For the text-containing cell, return its midpoint in (X, Y) coordinate format. 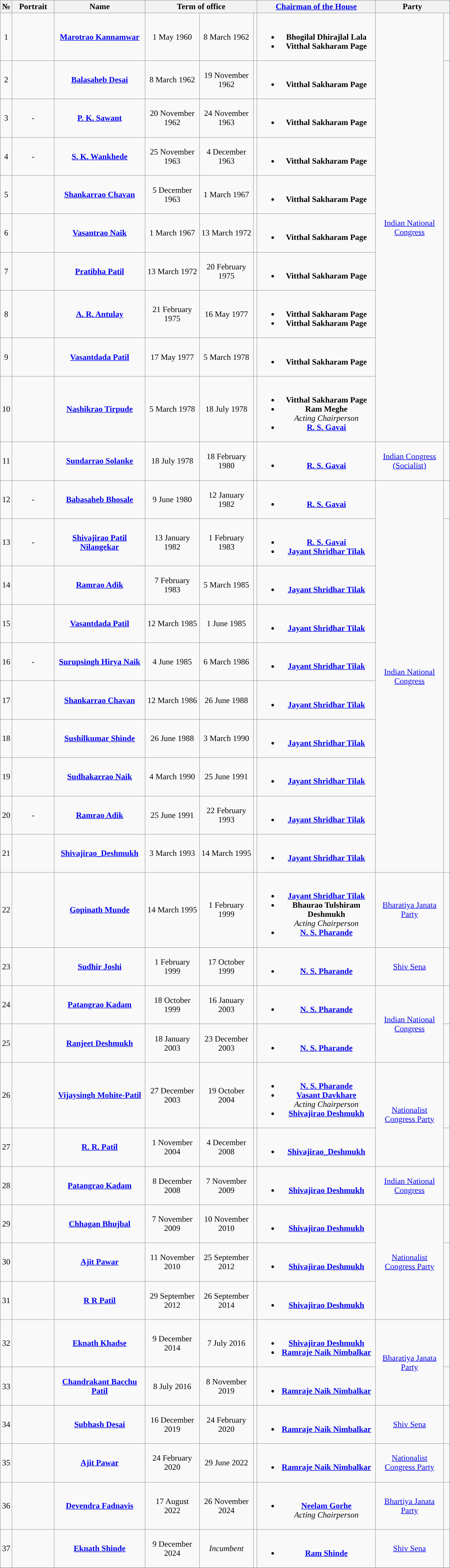
3 March 1990 (226, 739)
29 June 2022 (226, 1463)
4 (6, 157)
1 February 1983 (226, 542)
26 (6, 1095)
Party (413, 7)
1 (6, 37)
16 January 2003 (226, 1005)
17 May 1977 (172, 357)
3 (6, 118)
29 September 2012 (172, 1300)
22 February 1993 (226, 815)
Indian Congress (Socialist) (410, 461)
32 (6, 1343)
Surupsingh Hirya Naik (100, 662)
R. R. Patil (100, 1147)
Portrait (33, 7)
13 January 1982 (172, 542)
Chairman of the House (316, 7)
Ram Shinde (316, 1548)
19 October 2004 (226, 1095)
Vitthal Sakharam PageVitthal Sakharam Page (316, 314)
17 August 2022 (172, 1506)
Incumbent (226, 1548)
Chandrakant Bacchu Patil (100, 1386)
19 November 1962 (226, 80)
7 (6, 271)
20 (6, 815)
17 October 1999 (226, 966)
3 March 1993 (172, 853)
Marotrao Kannamwar (100, 37)
23 December 2003 (226, 1043)
18 (6, 739)
10 November 2010 (226, 1224)
Eknath Shinde (100, 1548)
11 November 2010 (172, 1262)
12 March 1985 (172, 623)
30 (6, 1262)
11 (6, 461)
35 (6, 1463)
12 (6, 499)
1 May 1960 (172, 37)
Gopinath Munde (100, 910)
P. K. Sawant (100, 118)
7 February 1983 (172, 585)
25 September 2012 (226, 1262)
8 December 2008 (172, 1185)
9 December 2024 (172, 1548)
Eknath Khadse (100, 1343)
8 July 2016 (172, 1386)
Bhogilal Dhirajlal LalaVitthal Sakharam Page (316, 37)
12 March 1986 (172, 700)
17 (6, 700)
Balasaheb Desai (100, 80)
A. R. Antulay (100, 314)
Bhartiya Janata Party (410, 1506)
Vasantrao Naik (100, 233)
4 June 1985 (172, 662)
18 October 1999 (172, 1005)
9 (6, 357)
16 May 1977 (226, 314)
Pratibha Patil (100, 271)
Babasaheb Bhosale (100, 499)
7 July 2016 (226, 1343)
Devendra Fadnavis (100, 1506)
26 September 2014 (226, 1300)
18 January 2003 (172, 1043)
31 (6, 1300)
Shivajirao DeshmukhRamraje Naik Nimbalkar (316, 1343)
37 (6, 1548)
8 November 2019 (226, 1386)
Nashikrao Tirpude (100, 409)
Ranjeet Deshmukh (100, 1043)
15 (6, 623)
20 February 1975 (226, 271)
27 (6, 1147)
N. S. PharandeVasant DavkhareActing ChairpersonShivajirao Deshmukh (316, 1095)
20 November 1962 (172, 118)
16 (6, 662)
5 December 1963 (172, 194)
R R Patil (100, 1300)
27 December 2003 (172, 1095)
13 (6, 542)
8 (6, 314)
5 March 1985 (226, 585)
6 (6, 233)
Chhagan Bhujbal (100, 1224)
28 (6, 1185)
29 (6, 1224)
26 November 2024 (226, 1506)
4 December 2008 (226, 1147)
1 November 2004 (172, 1147)
16 December 2019 (172, 1424)
4 March 1990 (172, 777)
25 (6, 1043)
9 December 2014 (172, 1343)
Sudhir Joshi (100, 966)
Vijaysingh Mohite-Patil (100, 1095)
34 (6, 1424)
21 (6, 853)
2 (6, 80)
Neelam Gorhe Acting Chairperson (316, 1506)
Sundarrao Solanke (100, 461)
21 February 1975 (172, 314)
33 (6, 1386)
10 (6, 409)
24 November 1963 (226, 118)
Sudhakarrao Naik (100, 777)
6 March 1986 (226, 662)
4 December 1963 (226, 157)
1 June 1985 (226, 623)
№ (6, 7)
Vitthal Sakharam PageRam Meghe Acting ChairpersonR. S. Gavai (316, 409)
Jayant Shridhar TilakBhaurao Tulshiram DeshmukhActing ChairpersonN. S. Pharande (316, 910)
14 (6, 585)
Subhash Desai (100, 1424)
12 January 1982 (226, 499)
25 November 1963 (172, 157)
Shivajirao Patil Nilangekar (100, 542)
19 (6, 777)
22 (6, 910)
Term of office (201, 7)
5 (6, 194)
18 February 1980 (226, 461)
23 (6, 966)
36 (6, 1506)
R. S. GavaiJayant Shridhar Tilak (316, 542)
S. K. Wankhede (100, 157)
9 June 1980 (172, 499)
Name (100, 7)
Sushilkumar Shinde (100, 739)
24 (6, 1005)
